For the text-containing cell, return its midpoint in (x, y) coordinate format. 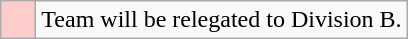
Team will be relegated to Division B. (222, 20)
